Return the [x, y] coordinate for the center point of the cell that contains the specified text.  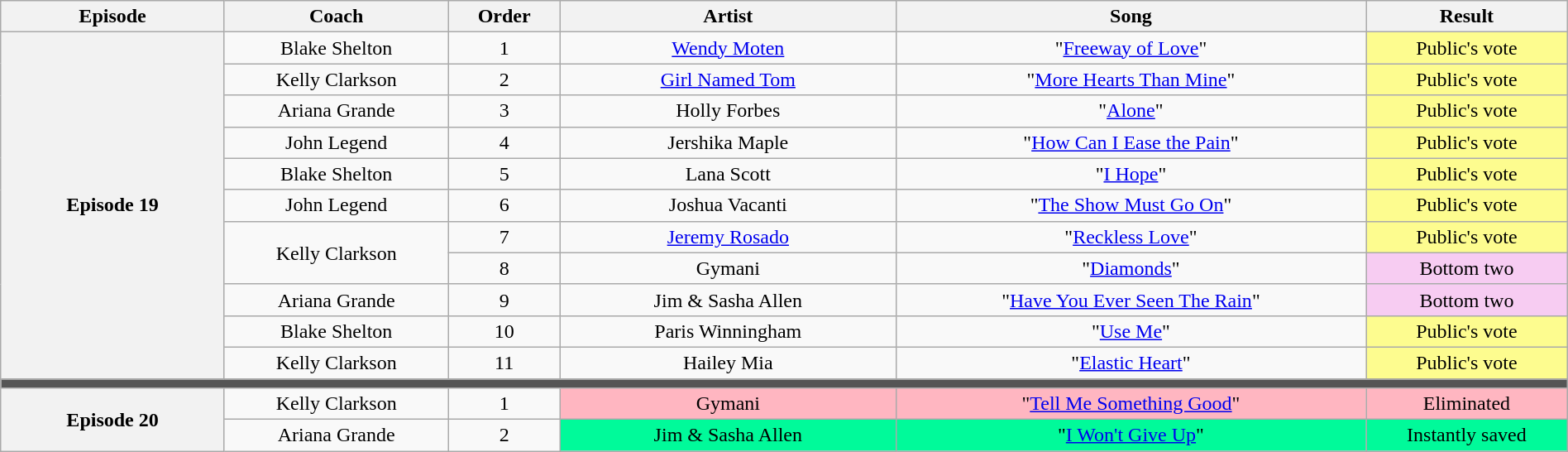
Holly Forbes [728, 111]
"Reckless Love" [1131, 237]
3 [504, 111]
"The Show Must Go On" [1131, 205]
"Freeway of Love" [1131, 48]
10 [504, 331]
Wendy Moten [728, 48]
Episode 19 [112, 205]
"Have You Ever Seen The Rain" [1131, 300]
Lana Scott [728, 174]
"How Can I Ease the Pain" [1131, 142]
"I Hope" [1131, 174]
Coach [336, 17]
"More Hearts Than Mine" [1131, 79]
"Tell Me Something Good" [1131, 404]
"I Won't Give Up" [1131, 435]
Paris Winningham [728, 331]
Hailey Mia [728, 363]
Jeremy Rosado [728, 237]
Joshua Vacanti [728, 205]
9 [504, 300]
4 [504, 142]
"Diamonds" [1131, 268]
6 [504, 205]
Artist [728, 17]
Girl Named Tom [728, 79]
"Elastic Heart" [1131, 363]
Instantly saved [1467, 435]
Eliminated [1467, 404]
8 [504, 268]
Jershika Maple [728, 142]
Episode [112, 17]
Result [1467, 17]
"Alone" [1131, 111]
11 [504, 363]
Episode 20 [112, 420]
Song [1131, 17]
"Use Me" [1131, 331]
5 [504, 174]
7 [504, 237]
Order [504, 17]
